Locate the cell with the specified text and output its (x, y) center coordinate. 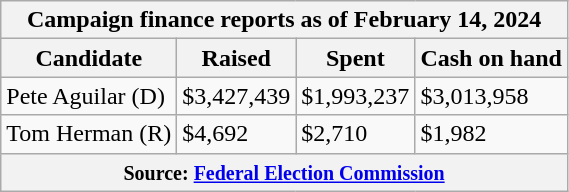
$4,692 (236, 134)
Pete Aguilar (D) (89, 96)
$1,982 (491, 134)
Raised (236, 58)
Campaign finance reports as of February 14, 2024 (284, 20)
Tom Herman (R) (89, 134)
$1,993,237 (356, 96)
$3,013,958 (491, 96)
Candidate (89, 58)
$3,427,439 (236, 96)
$2,710 (356, 134)
Source: Federal Election Commission (284, 172)
Cash on hand (491, 58)
Spent (356, 58)
